Detect which cell encompasses the target text, then output its (X, Y) center coordinate. 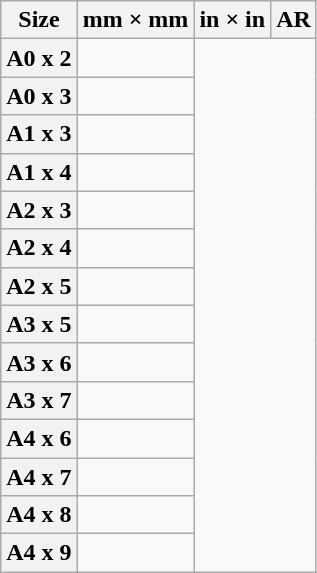
AR (294, 20)
A2 x 4 (39, 248)
A2 x 3 (39, 210)
A3 x 6 (39, 362)
in × in (232, 20)
A4 x 8 (39, 515)
A2 x 5 (39, 286)
A4 x 7 (39, 477)
A4 x 9 (39, 553)
A0 x 2 (39, 58)
A3 x 7 (39, 400)
A1 x 3 (39, 134)
A4 x 6 (39, 438)
A0 x 3 (39, 96)
A1 x 4 (39, 172)
A3 x 5 (39, 324)
mm × mm (136, 20)
Size (39, 20)
